For the text-containing cell, return its midpoint in [X, Y] coordinate format. 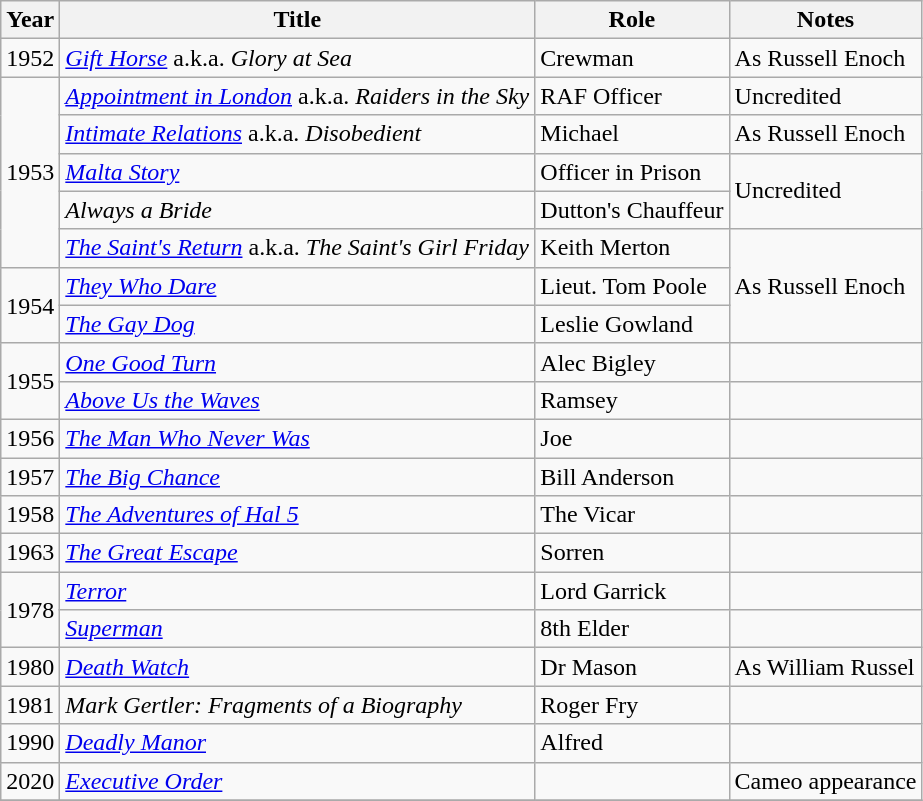
1990 [30, 743]
The Man Who Never Was [298, 438]
1978 [30, 610]
1952 [30, 58]
1980 [30, 667]
Executive Order [298, 781]
1956 [30, 438]
One Good Turn [298, 362]
Mark Gertler: Fragments of a Biography [298, 705]
Year [30, 20]
1954 [30, 305]
Role [632, 20]
Deadly Manor [298, 743]
Title [298, 20]
The Vicar [632, 515]
8th Elder [632, 629]
The Saint's Return a.k.a. The Saint's Girl Friday [298, 248]
Keith Merton [632, 248]
Superman [298, 629]
The Adventures of Hal 5 [298, 515]
Intimate Relations a.k.a. Disobedient [298, 134]
Crewman [632, 58]
Appointment in London a.k.a. Raiders in the Sky [298, 96]
Above Us the Waves [298, 400]
Officer in Prison [632, 172]
Lieut. Tom Poole [632, 286]
Death Watch [298, 667]
Gift Horse a.k.a. Glory at Sea [298, 58]
Michael [632, 134]
Always a Bride [298, 210]
Bill Anderson [632, 477]
The Big Chance [298, 477]
Joe [632, 438]
The Gay Dog [298, 324]
1953 [30, 172]
Notes [826, 20]
Sorren [632, 553]
1981 [30, 705]
1963 [30, 553]
As William Russel [826, 667]
Malta Story [298, 172]
Roger Fry [632, 705]
1957 [30, 477]
2020 [30, 781]
Alfred [632, 743]
1955 [30, 381]
Leslie Gowland [632, 324]
Terror [298, 591]
They Who Dare [298, 286]
RAF Officer [632, 96]
Dutton's Chauffeur [632, 210]
Ramsey [632, 400]
1958 [30, 515]
Cameo appearance [826, 781]
Alec Bigley [632, 362]
Lord Garrick [632, 591]
Dr Mason [632, 667]
The Great Escape [298, 553]
